Locate the cell with the specified text and output its [X, Y] center coordinate. 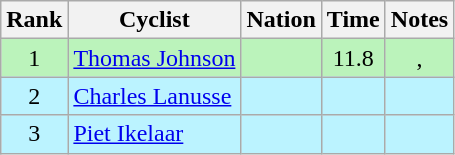
Piet Ikelaar [154, 134]
Charles Lanusse [154, 96]
2 [34, 96]
Notes [419, 20]
Thomas Johnson [154, 58]
1 [34, 58]
Rank [34, 20]
Cyclist [154, 20]
3 [34, 134]
, [419, 58]
Nation [281, 20]
Time [353, 20]
11.8 [353, 58]
